Locate the cell with the specified text and output its [x, y] center coordinate. 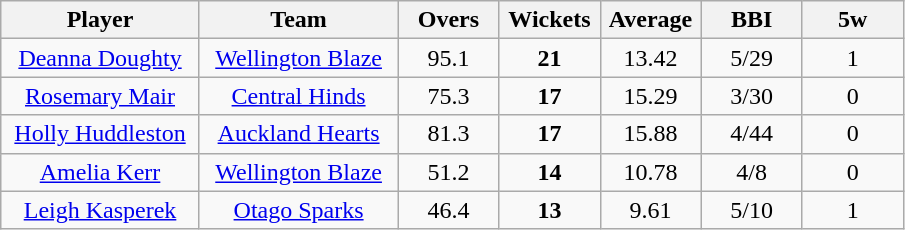
Player [100, 20]
75.3 [448, 96]
Deanna Doughty [100, 58]
Average [650, 20]
9.61 [650, 210]
4/8 [752, 172]
Amelia Kerr [100, 172]
Auckland Hearts [298, 134]
46.4 [448, 210]
51.2 [448, 172]
Rosemary Mair [100, 96]
Leigh Kasperek [100, 210]
Central Hinds [298, 96]
13.42 [650, 58]
95.1 [448, 58]
Otago Sparks [298, 210]
4/44 [752, 134]
Team [298, 20]
3/30 [752, 96]
5/10 [752, 210]
15.29 [650, 96]
81.3 [448, 134]
5/29 [752, 58]
10.78 [650, 172]
5w [852, 20]
21 [550, 58]
Wickets [550, 20]
Holly Huddleston [100, 134]
Overs [448, 20]
13 [550, 210]
14 [550, 172]
15.88 [650, 134]
BBI [752, 20]
